Scan for the cell matching the given text and deliver its [X, Y] coordinate at center. 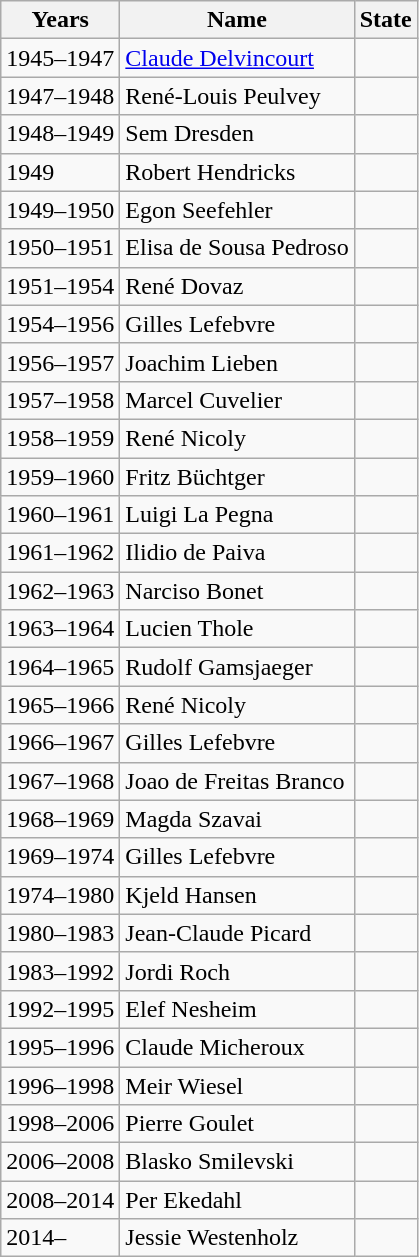
Egon Seefehler [237, 210]
René-Louis Peulvey [237, 96]
Claude Delvincourt [237, 58]
1974–1980 [60, 895]
Jessie Westenholz [237, 1238]
Rudolf Gamsjaeger [237, 667]
2006–2008 [60, 1162]
1948–1949 [60, 134]
1961–1962 [60, 553]
1947–1948 [60, 96]
1966–1967 [60, 743]
Per Ekedahl [237, 1200]
2014– [60, 1238]
1949 [60, 172]
Name [237, 20]
Sem Dresden [237, 134]
Kjeld Hansen [237, 895]
1963–1964 [60, 629]
René Dovaz [237, 286]
Marcel Cuvelier [237, 400]
Pierre Goulet [237, 1124]
1958–1959 [60, 438]
Meir Wiesel [237, 1085]
Joachim Lieben [237, 362]
Claude Micheroux [237, 1047]
1951–1954 [60, 286]
1945–1947 [60, 58]
Blasko Smilevski [237, 1162]
Jean-Claude Picard [237, 933]
1949–1950 [60, 210]
1962–1963 [60, 591]
Narciso Bonet [237, 591]
Elisa de Sousa Pedroso [237, 248]
Ilidio de Paiva [237, 553]
1959–1960 [60, 477]
State [386, 20]
1980–1983 [60, 933]
Robert Hendricks [237, 172]
Joao de Freitas Branco [237, 781]
1965–1966 [60, 705]
1969–1974 [60, 857]
Lucien Thole [237, 629]
1996–1998 [60, 1085]
1957–1958 [60, 400]
1956–1957 [60, 362]
Jordi Roch [237, 971]
1968–1969 [60, 819]
Magda Szavai [237, 819]
1992–1995 [60, 1009]
Years [60, 20]
1995–1996 [60, 1047]
1960–1961 [60, 515]
1983–1992 [60, 971]
1967–1968 [60, 781]
Fritz Büchtger [237, 477]
1954–1956 [60, 324]
1998–2006 [60, 1124]
1950–1951 [60, 248]
2008–2014 [60, 1200]
Elef Nesheim [237, 1009]
Luigi La Pegna [237, 515]
1964–1965 [60, 667]
